For the text-containing cell, return its midpoint in [x, y] coordinate format. 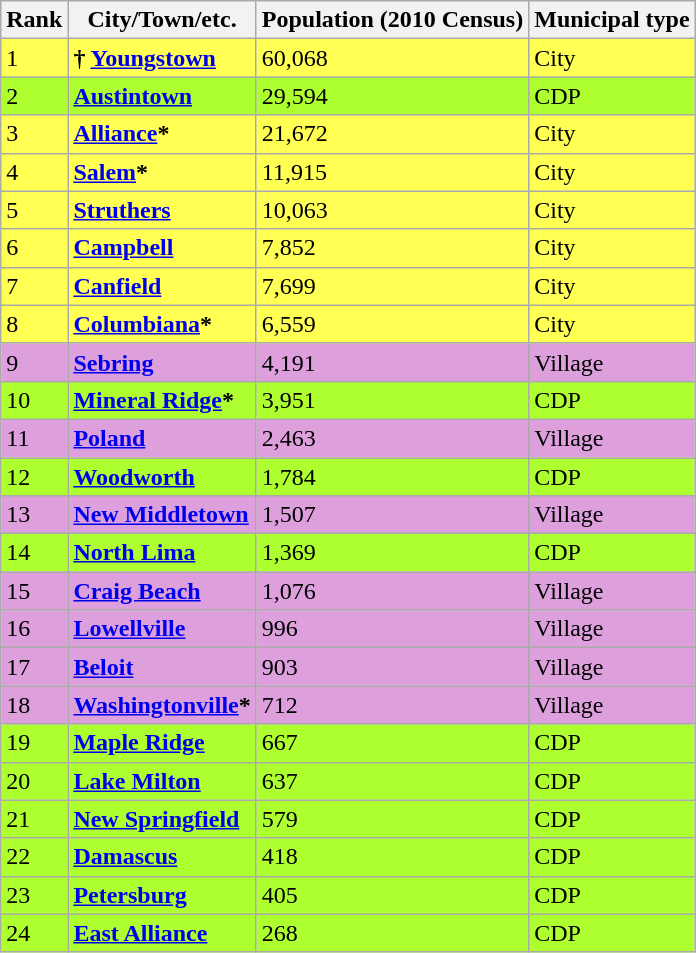
1,076 [392, 591]
City/Town/etc. [162, 20]
North Lima [162, 553]
5 [34, 210]
19 [34, 743]
9 [34, 362]
Salem* [162, 172]
18 [34, 705]
1,507 [392, 515]
Campbell [162, 248]
Damascus [162, 857]
418 [392, 857]
15 [34, 591]
Poland [162, 438]
Lake Milton [162, 781]
Woodworth [162, 477]
21,672 [392, 134]
New Middletown [162, 515]
Sebring [162, 362]
637 [392, 781]
1,369 [392, 553]
New Springfield [162, 819]
405 [392, 895]
60,068 [392, 58]
903 [392, 667]
1 [34, 58]
3 [34, 134]
21 [34, 819]
712 [392, 705]
Columbiana* [162, 324]
Austintown [162, 96]
23 [34, 895]
Municipal type [612, 20]
3,951 [392, 400]
2,463 [392, 438]
7 [34, 286]
6,559 [392, 324]
Washingtonville* [162, 705]
20 [34, 781]
11 [34, 438]
Mineral Ridge* [162, 400]
996 [392, 629]
17 [34, 667]
2 [34, 96]
† Youngstown [162, 58]
Population (2010 Census) [392, 20]
29,594 [392, 96]
East Alliance [162, 933]
7,699 [392, 286]
Beloit [162, 667]
Maple Ridge [162, 743]
11,915 [392, 172]
1,784 [392, 477]
24 [34, 933]
Rank [34, 20]
10 [34, 400]
Petersburg [162, 895]
268 [392, 933]
Craig Beach [162, 591]
14 [34, 553]
16 [34, 629]
10,063 [392, 210]
4 [34, 172]
579 [392, 819]
667 [392, 743]
12 [34, 477]
22 [34, 857]
Alliance* [162, 134]
Lowellville [162, 629]
8 [34, 324]
4,191 [392, 362]
7,852 [392, 248]
Struthers [162, 210]
Canfield [162, 286]
6 [34, 248]
13 [34, 515]
